Capture the cell that displays the provided text and extract its (x, y) central coordinate. 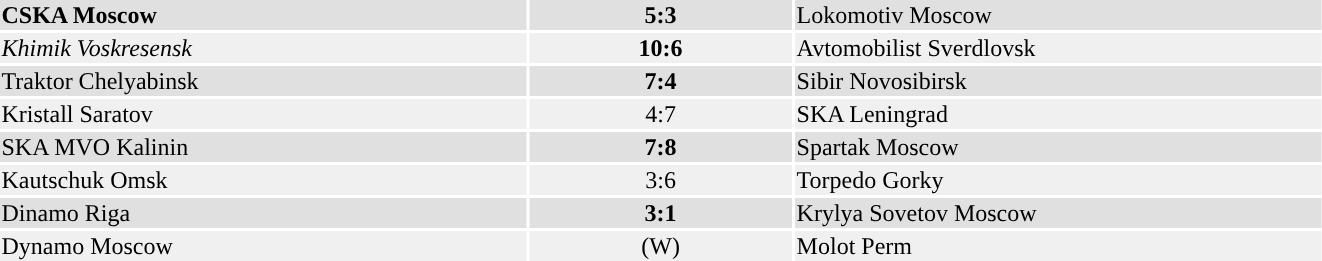
7:4 (660, 81)
Molot Perm (1058, 246)
3:1 (660, 213)
Torpedo Gorky (1058, 180)
Krylya Sovetov Moscow (1058, 213)
Lokomotiv Moscow (1058, 15)
10:6 (660, 48)
3:6 (660, 180)
Kristall Saratov (263, 114)
4:7 (660, 114)
(W) (660, 246)
7:8 (660, 147)
Spartak Moscow (1058, 147)
SKA Leningrad (1058, 114)
Khimik Voskresensk (263, 48)
CSKA Moscow (263, 15)
SKA MVO Kalinin (263, 147)
5:3 (660, 15)
Dinamo Riga (263, 213)
Traktor Chelyabinsk (263, 81)
Sibir Novosibirsk (1058, 81)
Dynamo Moscow (263, 246)
Avtomobilist Sverdlovsk (1058, 48)
Kautschuk Omsk (263, 180)
